For the text-containing cell, return its midpoint in [X, Y] coordinate format. 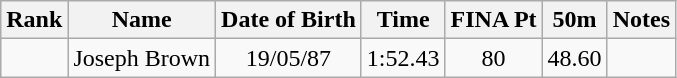
1:52.43 [403, 58]
Rank [34, 20]
Name [142, 20]
Time [403, 20]
Notes [641, 20]
48.60 [574, 58]
Date of Birth [289, 20]
FINA Pt [494, 20]
19/05/87 [289, 58]
80 [494, 58]
50m [574, 20]
Joseph Brown [142, 58]
